Pinpoint the cell where the given text exists, returning its (x, y) midpoint coordinate. 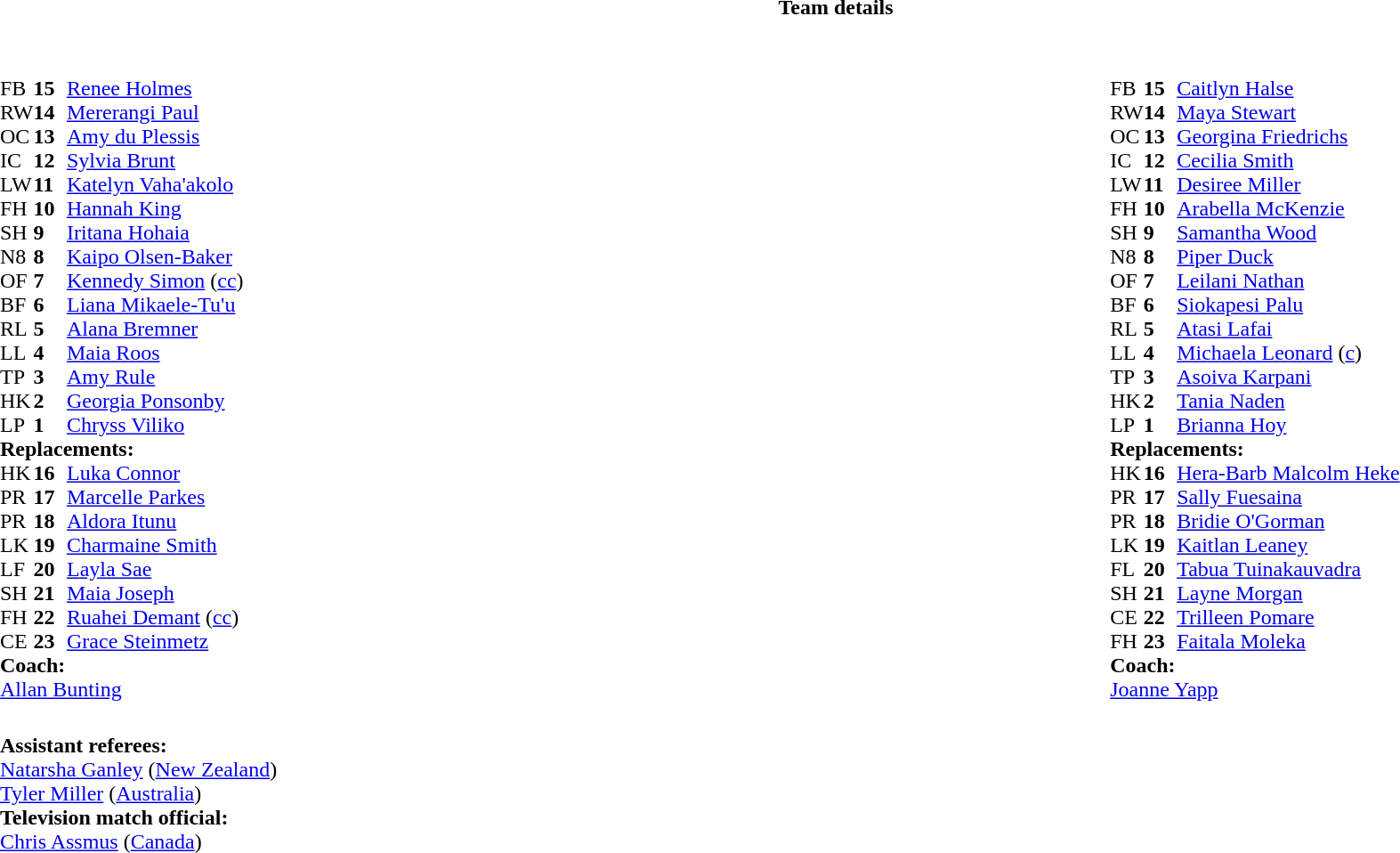
Charmaine Smith (155, 545)
FL (1127, 570)
Ruahei Demant (cc) (155, 618)
Kaipo Olsen-Baker (155, 256)
Piper Duck (1289, 256)
Asoiva Karpani (1289, 378)
Tania Naden (1289, 401)
Luka Connor (155, 474)
Maia Roos (155, 353)
Kennedy Simon (cc) (155, 281)
Caitlyn Halse (1289, 89)
Layne Morgan (1289, 593)
Michaela Leonard (c) (1289, 353)
Cecilia Smith (1289, 160)
Maia Joseph (155, 593)
Mererangi Paul (155, 112)
Allan Bunting (122, 689)
Hera-Barb Malcolm Heke (1289, 474)
Sally Fuesaina (1289, 497)
Renee Holmes (155, 89)
Desiree Miller (1289, 185)
Samantha Wood (1289, 233)
Hannah King (155, 208)
Joanne Yapp (1255, 689)
Kaitlan Leaney (1289, 545)
Chryss Viliko (155, 426)
Iritana Hohaia (155, 233)
LF (17, 570)
Layla Sae (155, 570)
Maya Stewart (1289, 112)
Liana Mikaele-Tu'u (155, 305)
Bridie O'Gorman (1289, 522)
Grace Steinmetz (155, 641)
Tabua Tuinakauvadra (1289, 570)
Katelyn Vaha'akolo (155, 185)
Trilleen Pomare (1289, 618)
Leilani Nathan (1289, 281)
Aldora Itunu (155, 522)
Georgia Ponsonby (155, 401)
Brianna Hoy (1289, 426)
Sylvia Brunt (155, 160)
Arabella McKenzie (1289, 208)
Faitala Moleka (1289, 641)
Georgina Friedrichs (1289, 137)
Siokapesi Palu (1289, 305)
Marcelle Parkes (155, 497)
Amy du Plessis (155, 137)
Alana Bremner (155, 329)
Atasi Lafai (1289, 329)
Amy Rule (155, 378)
